Output the [x, y] coordinate of the center of the cell containing the given text.  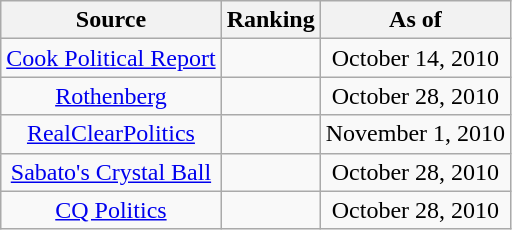
Rothenberg [111, 96]
Cook Political Report [111, 58]
Source [111, 20]
CQ Politics [111, 210]
Sabato's Crystal Ball [111, 172]
RealClearPolitics [111, 134]
As of [415, 20]
October 14, 2010 [415, 58]
November 1, 2010 [415, 134]
Ranking [270, 20]
